Extract the (x, y) coordinate from the center of the cell holding the provided text.  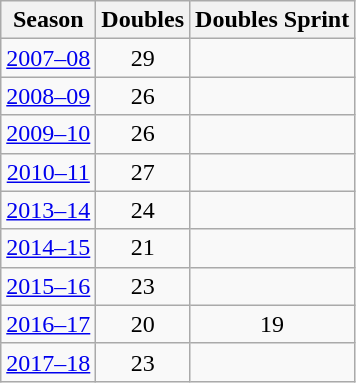
19 (272, 324)
2016–17 (48, 324)
2014–15 (48, 248)
27 (143, 172)
2013–14 (48, 210)
29 (143, 58)
Doubles Sprint (272, 20)
Doubles (143, 20)
2010–11 (48, 172)
20 (143, 324)
2007–08 (48, 58)
Season (48, 20)
21 (143, 248)
2008–09 (48, 96)
2015–16 (48, 286)
2009–10 (48, 134)
2017–18 (48, 362)
24 (143, 210)
